Return [x, y] of the center of cell containing provided text 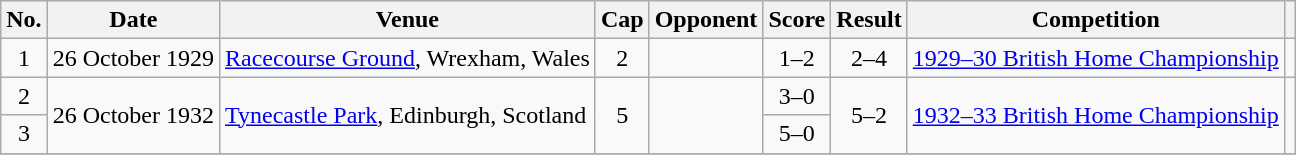
Competition [1096, 20]
1 [24, 58]
Score [797, 20]
Tynecastle Park, Edinburgh, Scotland [408, 115]
5 [622, 115]
5–0 [797, 134]
Opponent [706, 20]
1929–30 British Home Championship [1096, 58]
3–0 [797, 96]
1–2 [797, 58]
Date [133, 20]
5–2 [869, 115]
No. [24, 20]
26 October 1932 [133, 115]
26 October 1929 [133, 58]
2–4 [869, 58]
1932–33 British Home Championship [1096, 115]
3 [24, 134]
Cap [622, 20]
Racecourse Ground, Wrexham, Wales [408, 58]
Venue [408, 20]
Result [869, 20]
